Return the [x, y] coordinate for the center point of the cell that contains the specified text.  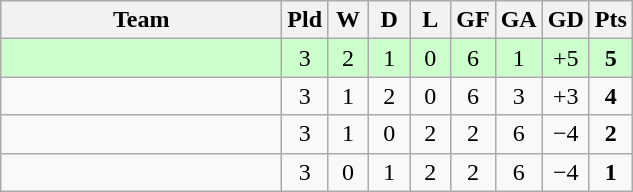
W [348, 20]
5 [610, 58]
GA [518, 20]
+5 [566, 58]
GD [566, 20]
Pld [305, 20]
4 [610, 96]
Pts [610, 20]
GF [473, 20]
+3 [566, 96]
Team [142, 20]
D [390, 20]
L [430, 20]
